Scan for the cell matching the given text and deliver its (X, Y) coordinate at center. 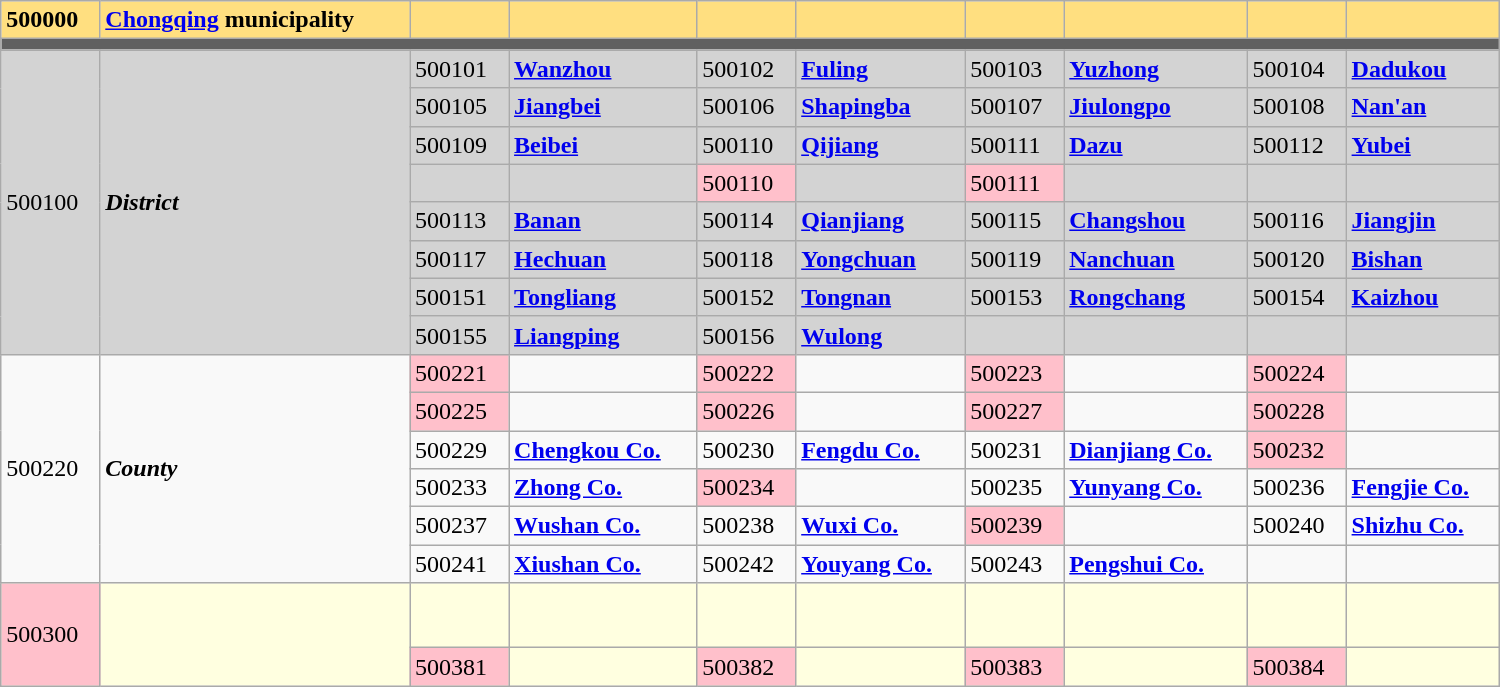
County (255, 468)
500116 (1296, 221)
Dianjiang Co. (1156, 449)
Wulong (880, 335)
500156 (746, 335)
Tongliang (603, 297)
Liangping (603, 335)
Jiulongpo (1156, 107)
Jiangbei (603, 107)
500000 (50, 20)
500107 (1014, 107)
500103 (1014, 69)
500153 (1014, 297)
Qijiang (880, 145)
500101 (460, 69)
Fengjie Co. (1422, 488)
500238 (746, 526)
Chengkou Co. (603, 449)
500117 (460, 259)
Nan'an (1422, 107)
Yubei (1422, 145)
Dazu (1156, 145)
500231 (1014, 449)
500243 (1014, 564)
Kaizhou (1422, 297)
500224 (1296, 373)
Changshou (1156, 221)
500242 (746, 564)
Fengdu Co. (880, 449)
500240 (1296, 526)
500102 (746, 69)
500381 (460, 667)
Yunyang Co. (1156, 488)
500222 (746, 373)
500227 (1014, 411)
500237 (460, 526)
500220 (50, 468)
Nanchuan (1156, 259)
Beibei (603, 145)
500120 (1296, 259)
500151 (460, 297)
Bishan (1422, 259)
Shapingba (880, 107)
500221 (460, 373)
500230 (746, 449)
500114 (746, 221)
Wushan Co. (603, 526)
500234 (746, 488)
500233 (460, 488)
500382 (746, 667)
500155 (460, 335)
500223 (1014, 373)
500152 (746, 297)
500100 (50, 202)
Banan (603, 221)
500232 (1296, 449)
500105 (460, 107)
Shizhu Co. (1422, 526)
Hechuan (603, 259)
500384 (1296, 667)
Qianjiang (880, 221)
500109 (460, 145)
500108 (1296, 107)
Tongnan (880, 297)
Xiushan Co. (603, 564)
500239 (1014, 526)
500112 (1296, 145)
500228 (1296, 411)
500106 (746, 107)
Yuzhong (1156, 69)
500118 (746, 259)
Rongchang (1156, 297)
Pengshui Co. (1156, 564)
Yongchuan (880, 259)
Fuling (880, 69)
500154 (1296, 297)
500236 (1296, 488)
500229 (460, 449)
500226 (746, 411)
Chongqing municipality (255, 20)
500119 (1014, 259)
Wanzhou (603, 69)
Youyang Co. (880, 564)
500113 (460, 221)
500383 (1014, 667)
500300 (50, 634)
Dadukou (1422, 69)
500241 (460, 564)
Wuxi Co. (880, 526)
500104 (1296, 69)
500115 (1014, 221)
500235 (1014, 488)
Jiangjin (1422, 221)
District (255, 202)
500225 (460, 411)
Zhong Co. (603, 488)
